Pinpoint the cell where the given text exists, returning its [X, Y] midpoint coordinate. 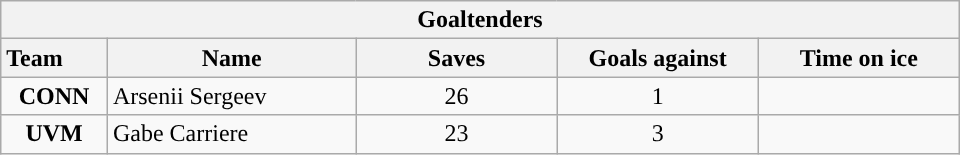
UVM [54, 134]
1 [658, 96]
Goaltenders [480, 20]
Time on ice [858, 58]
Saves [456, 58]
3 [658, 134]
Arsenii Sergeev [232, 96]
23 [456, 134]
Gabe Carriere [232, 134]
Team [54, 58]
CONN [54, 96]
26 [456, 96]
Name [232, 58]
Goals against [658, 58]
